From the cell containing the given text, extract its center point as (X, Y) coordinate. 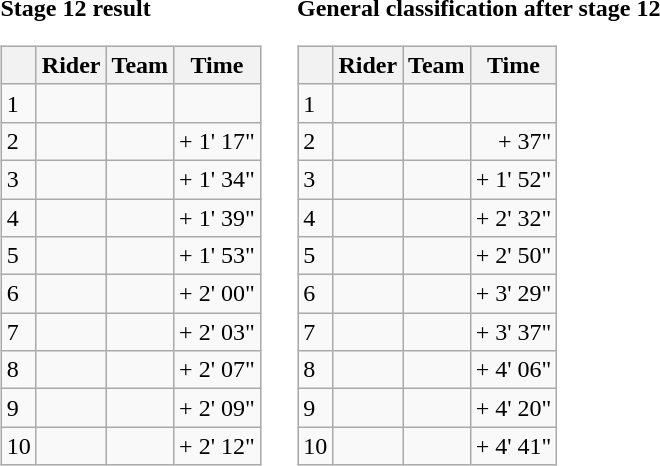
+ 4' 06" (514, 370)
+ 1' 53" (218, 256)
+ 4' 20" (514, 408)
+ 2' 12" (218, 446)
+ 4' 41" (514, 446)
+ 2' 00" (218, 294)
+ 1' 52" (514, 179)
+ 2' 03" (218, 332)
+ 3' 37" (514, 332)
+ 1' 17" (218, 141)
+ 3' 29" (514, 294)
+ 1' 34" (218, 179)
+ 37" (514, 141)
+ 2' 32" (514, 217)
+ 1' 39" (218, 217)
+ 2' 50" (514, 256)
+ 2' 09" (218, 408)
+ 2' 07" (218, 370)
